Locate the cell with the specified text and output its (X, Y) center coordinate. 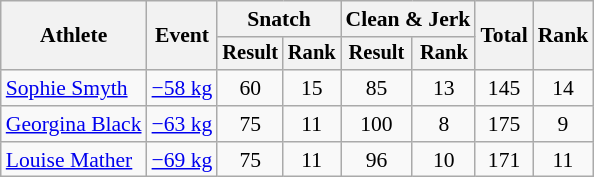
Snatch (278, 19)
Clean & Jerk (408, 19)
8 (444, 124)
Sophie Smyth (74, 88)
Athlete (74, 36)
Georgina Black (74, 124)
9 (564, 124)
−63 kg (182, 124)
13 (444, 88)
11 (312, 124)
Event (182, 36)
Total (504, 36)
14 (564, 88)
60 (250, 88)
100 (377, 124)
75 (250, 124)
145 (504, 88)
175 (504, 124)
15 (312, 88)
−58 kg (182, 88)
85 (377, 88)
